Search for the cell housing the specified text and yield its [x, y] center coordinate. 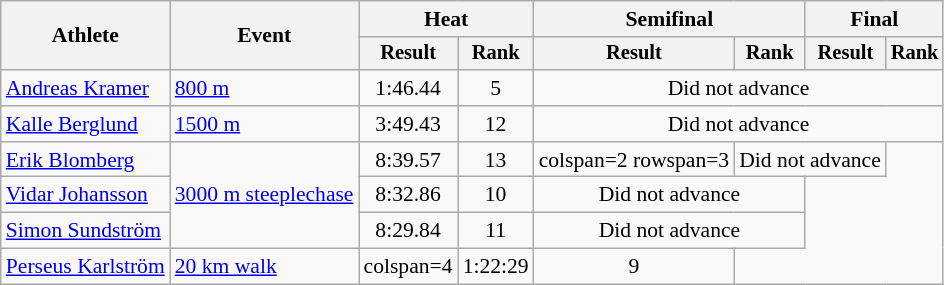
Erik Blomberg [86, 160]
11 [496, 231]
Event [264, 36]
Kalle Berglund [86, 124]
Heat [446, 19]
colspan=4 [408, 267]
Final [874, 19]
5 [496, 88]
Athlete [86, 36]
3000 m steeplechase [264, 196]
Vidar Johansson [86, 195]
13 [496, 160]
1:46.44 [408, 88]
10 [496, 195]
8:29.84 [408, 231]
9 [634, 267]
1:22:29 [496, 267]
1500 m [264, 124]
Andreas Kramer [86, 88]
20 km walk [264, 267]
8:32.86 [408, 195]
8:39.57 [408, 160]
Semifinal [670, 19]
3:49.43 [408, 124]
Perseus Karlström [86, 267]
colspan=2 rowspan=3 [634, 160]
12 [496, 124]
Simon Sundström [86, 231]
800 m [264, 88]
